Capture the cell that displays the provided text and extract its (x, y) central coordinate. 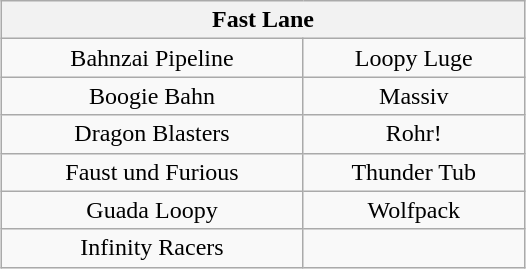
Loopy Luge (414, 58)
Boogie Bahn (152, 96)
Fast Lane (263, 20)
Massiv (414, 96)
Rohr! (414, 134)
Bahnzai Pipeline (152, 58)
Faust und Furious (152, 172)
Wolfpack (414, 210)
Thunder Tub (414, 172)
Dragon Blasters (152, 134)
Guada Loopy (152, 210)
Infinity Racers (152, 248)
